Determine the (X, Y) coordinate at the center of the cell enclosing the given text.  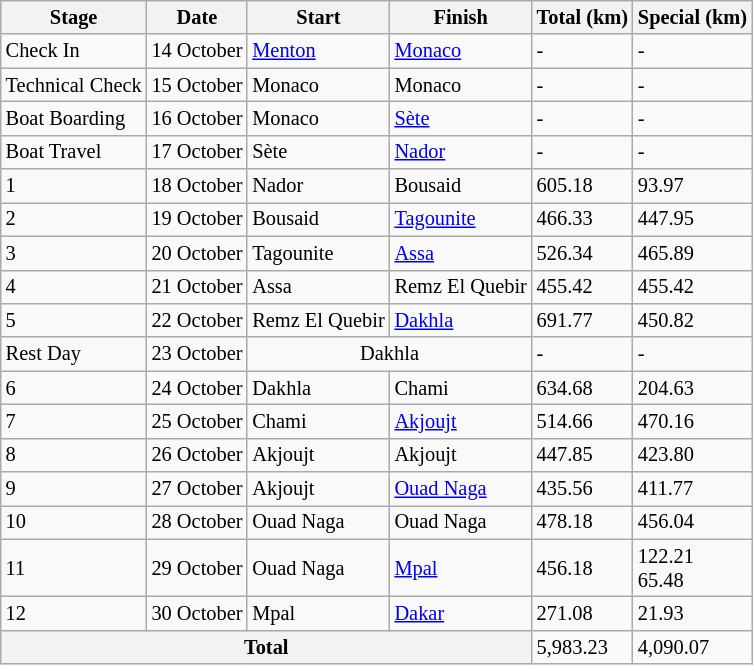
2 (74, 219)
5 (74, 320)
204.63 (692, 388)
21 October (198, 287)
478.18 (582, 522)
23 October (198, 354)
4 (74, 287)
10 (74, 522)
634.68 (582, 388)
447.95 (692, 219)
Check In (74, 51)
24 October (198, 388)
465.89 (692, 253)
3 (74, 253)
271.08 (582, 613)
456.18 (582, 568)
Menton (318, 51)
11 (74, 568)
456.04 (692, 522)
16 October (198, 118)
17 October (198, 152)
605.18 (582, 186)
21.93 (692, 613)
691.77 (582, 320)
20 October (198, 253)
Date (198, 17)
25 October (198, 421)
22 October (198, 320)
Technical Check (74, 85)
514.66 (582, 421)
435.56 (582, 489)
5,983.23 (582, 647)
122.2165.48 (692, 568)
Dakar (461, 613)
8 (74, 455)
29 October (198, 568)
30 October (198, 613)
470.16 (692, 421)
447.85 (582, 455)
93.97 (692, 186)
450.82 (692, 320)
27 October (198, 489)
9 (74, 489)
Boat Travel (74, 152)
6 (74, 388)
4,090.07 (692, 647)
18 October (198, 186)
411.77 (692, 489)
26 October (198, 455)
Rest Day (74, 354)
Special (km) (692, 17)
Total (km) (582, 17)
14 October (198, 51)
Stage (74, 17)
19 October (198, 219)
Start (318, 17)
526.34 (582, 253)
Total (266, 647)
28 October (198, 522)
Boat Boarding (74, 118)
1 (74, 186)
Finish (461, 17)
15 October (198, 85)
466.33 (582, 219)
423.80 (692, 455)
7 (74, 421)
12 (74, 613)
